Output the (X, Y) coordinate of the center of the cell containing the given text.  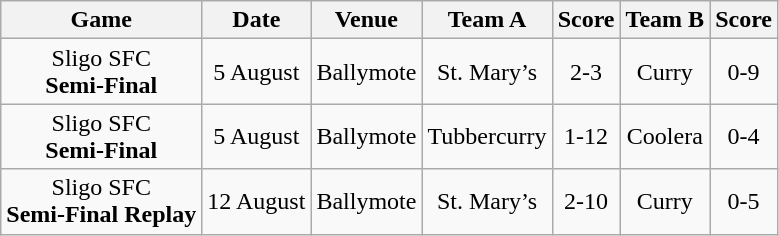
0-5 (744, 202)
1-12 (586, 136)
Game (102, 20)
12 August (256, 202)
Venue (366, 20)
Team A (487, 20)
0-4 (744, 136)
Coolera (665, 136)
Tubbercurry (487, 136)
Team B (665, 20)
2-10 (586, 202)
Sligo SFCSemi-Final Replay (102, 202)
Date (256, 20)
0-9 (744, 72)
2-3 (586, 72)
